From the cell containing the given text, extract its center point as (x, y) coordinate. 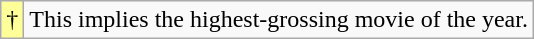
† (12, 20)
This implies the highest-grossing movie of the year. (279, 20)
